Locate the cell with the specified text and output its [X, Y] center coordinate. 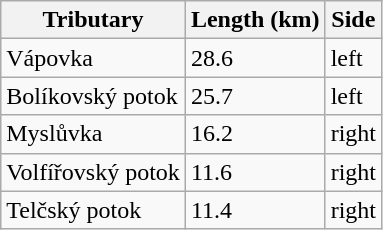
16.2 [255, 134]
25.7 [255, 96]
Myslůvka [94, 134]
Telčský potok [94, 210]
Side [353, 20]
28.6 [255, 58]
11.4 [255, 210]
Bolíkovský potok [94, 96]
Tributary [94, 20]
Length (km) [255, 20]
Volfířovský potok [94, 172]
Vápovka [94, 58]
11.6 [255, 172]
